From the cell containing the given text, extract its center point as [X, Y] coordinate. 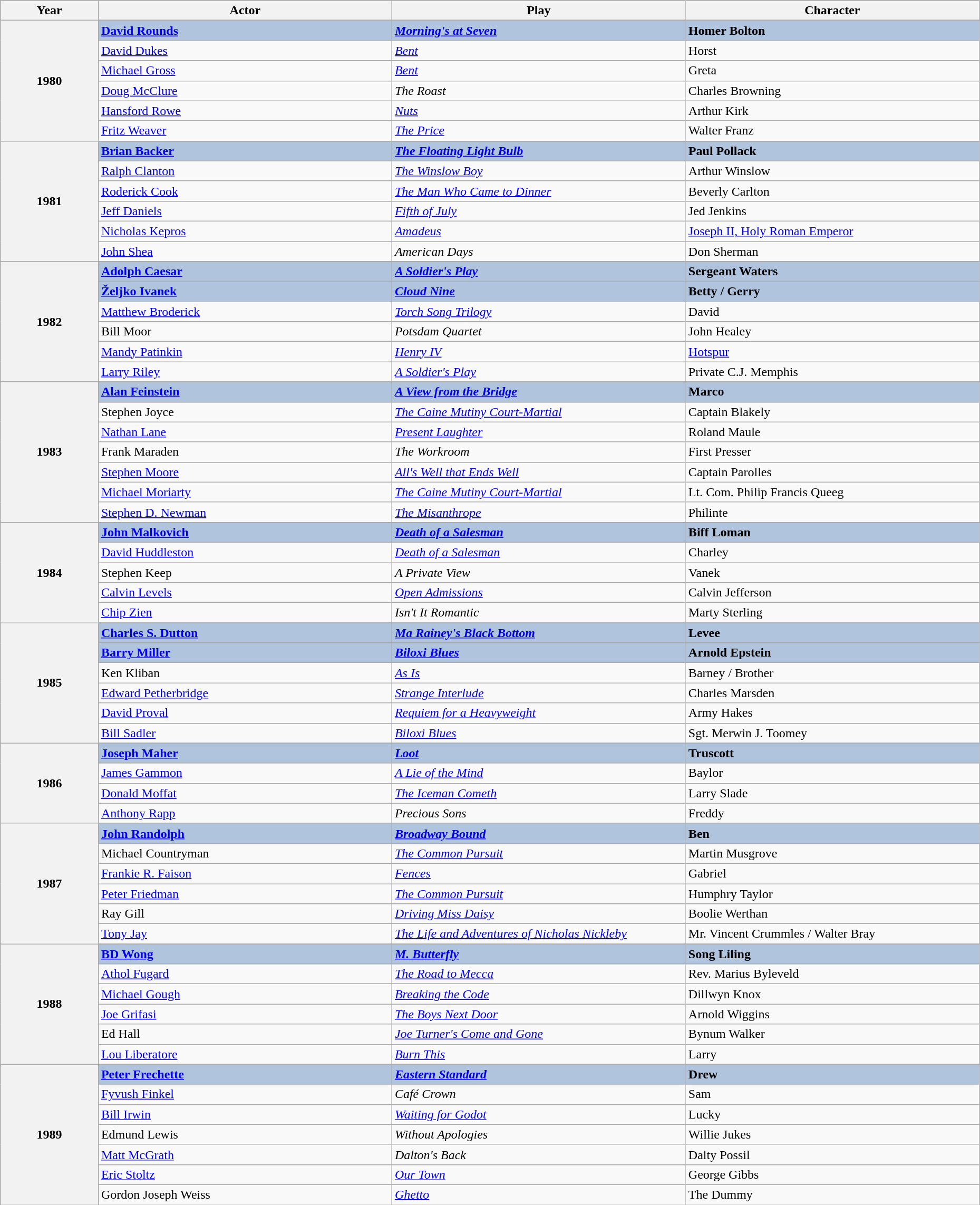
Brian Backer [245, 151]
Henry IV [539, 352]
1985 [50, 683]
Fritz Weaver [245, 131]
Burn This [539, 1054]
Alan Feinstein [245, 392]
Willie Jukes [832, 1134]
Larry Riley [245, 372]
Chip Zien [245, 613]
Lou Liberatore [245, 1054]
Actor [245, 11]
Dalton's Back [539, 1154]
1987 [50, 883]
Philinte [832, 512]
Truscott [832, 753]
Dillwyn Knox [832, 994]
Broadway Bound [539, 833]
Fifth of July [539, 211]
The Boys Next Door [539, 1014]
The Winslow Boy [539, 171]
A Private View [539, 572]
Marco [832, 392]
Barney / Brother [832, 673]
1984 [50, 572]
Driving Miss Daisy [539, 914]
Greta [832, 71]
Barry Miller [245, 653]
The Roast [539, 91]
Michael Moriarty [245, 492]
Calvin Jefferson [832, 593]
Stephen Joyce [245, 412]
Joseph II, Holy Roman Emperor [832, 231]
A Lie of the Mind [539, 773]
Lucky [832, 1114]
Charley [832, 552]
Year [50, 11]
The Road to Mecca [539, 974]
Matthew Broderick [245, 312]
Edmund Lewis [245, 1134]
Arnold Epstein [832, 653]
Eastern Standard [539, 1074]
Vanek [832, 572]
1982 [50, 322]
Nathan Lane [245, 432]
The Man Who Came to Dinner [539, 191]
Adolph Caesar [245, 272]
Requiem for a Heavyweight [539, 713]
Stephen Keep [245, 572]
Breaking the Code [539, 994]
Larry Slade [832, 793]
The Iceman Cometh [539, 793]
The Dummy [832, 1194]
A View from the Bridge [539, 392]
Walter Franz [832, 131]
All's Well that Ends Well [539, 472]
Hansford Rowe [245, 111]
Peter Friedman [245, 894]
M. Butterfly [539, 954]
Frankie R. Faison [245, 873]
Strange Interlude [539, 693]
John Randolph [245, 833]
Frank Maraden [245, 452]
Lt. Com. Philip Francis Queeg [832, 492]
Ray Gill [245, 914]
Ma Rainey's Black Bottom [539, 633]
1989 [50, 1134]
John Shea [245, 252]
Boolie Werthan [832, 914]
Hotspur [832, 352]
Donald Moffat [245, 793]
David Dukes [245, 51]
Bill Moor [245, 332]
Betty / Gerry [832, 292]
Nuts [539, 111]
Arthur Winslow [832, 171]
Beverly Carlton [832, 191]
Sam [832, 1094]
David Huddleston [245, 552]
David Rounds [245, 31]
Rev. Marius Byleveld [832, 974]
Amadeus [539, 231]
Željko Ivanek [245, 292]
John Malkovich [245, 532]
Baylor [832, 773]
1986 [50, 783]
Jed Jenkins [832, 211]
Peter Frechette [245, 1074]
Ghetto [539, 1194]
Isn't It Romantic [539, 613]
Private C.J. Memphis [832, 372]
Don Sherman [832, 252]
The Workroom [539, 452]
Stephen D. Newman [245, 512]
Homer Bolton [832, 31]
Fences [539, 873]
Sergeant Waters [832, 272]
Biff Loman [832, 532]
Ed Hall [245, 1034]
The Life and Adventures of Nicholas Nickleby [539, 934]
American Days [539, 252]
Larry [832, 1054]
Doug McClure [245, 91]
Eric Stoltz [245, 1174]
Open Admissions [539, 593]
Song Liling [832, 954]
Arnold Wiggins [832, 1014]
Waiting for Godot [539, 1114]
Captain Blakely [832, 412]
David Proval [245, 713]
Nicholas Kepros [245, 231]
The Price [539, 131]
Roland Maule [832, 432]
Michael Countryman [245, 853]
1981 [50, 201]
Horst [832, 51]
Gabriel [832, 873]
Café Crown [539, 1094]
Freddy [832, 813]
BD Wong [245, 954]
1988 [50, 1004]
Potsdam Quartet [539, 332]
Bill Irwin [245, 1114]
Calvin Levels [245, 593]
Charles S. Dutton [245, 633]
George Gibbs [832, 1174]
Precious Sons [539, 813]
Morning's at Seven [539, 31]
Martin Musgrove [832, 853]
The Misanthrope [539, 512]
Anthony Rapp [245, 813]
Sgt. Merwin J. Toomey [832, 733]
Levee [832, 633]
Ben [832, 833]
Fyvush Finkel [245, 1094]
Edward Petherbridge [245, 693]
Gordon Joseph Weiss [245, 1194]
Matt McGrath [245, 1154]
Marty Sterling [832, 613]
Michael Gross [245, 71]
Loot [539, 753]
Paul Pollack [832, 151]
Cloud Nine [539, 292]
1980 [50, 81]
First Presser [832, 452]
Charles Marsden [832, 693]
Arthur Kirk [832, 111]
Roderick Cook [245, 191]
Captain Parolles [832, 472]
Ralph Clanton [245, 171]
Mr. Vincent Crummles / Walter Bray [832, 934]
Without Apologies [539, 1134]
Play [539, 11]
Character [832, 11]
James Gammon [245, 773]
Jeff Daniels [245, 211]
Michael Gough [245, 994]
Mandy Patinkin [245, 352]
Athol Fugard [245, 974]
John Healey [832, 332]
As Is [539, 673]
Tony Jay [245, 934]
Humphry Taylor [832, 894]
Stephen Moore [245, 472]
Dalty Possil [832, 1154]
1983 [50, 452]
Joe Turner's Come and Gone [539, 1034]
David [832, 312]
Army Hakes [832, 713]
Charles Browning [832, 91]
The Floating Light Bulb [539, 151]
Joe Grifasi [245, 1014]
Present Laughter [539, 432]
Joseph Maher [245, 753]
Bynum Walker [832, 1034]
Our Town [539, 1174]
Drew [832, 1074]
Bill Sadler [245, 733]
Torch Song Trilogy [539, 312]
Ken Kliban [245, 673]
